Detect which cell encompasses the target text, then output its [X, Y] center coordinate. 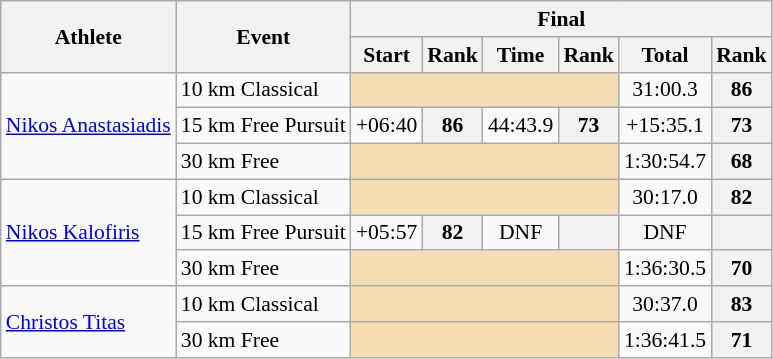
1:36:30.5 [665, 269]
Christos Titas [88, 322]
Athlete [88, 36]
71 [742, 340]
Time [520, 55]
1:36:41.5 [665, 340]
70 [742, 269]
1:30:54.7 [665, 162]
30:37.0 [665, 304]
Final [562, 19]
+06:40 [386, 126]
83 [742, 304]
44:43.9 [520, 126]
68 [742, 162]
Nikos Anastasiadis [88, 126]
Total [665, 55]
+05:57 [386, 233]
+15:35.1 [665, 126]
Nikos Kalofiris [88, 232]
Event [264, 36]
Start [386, 55]
31:00.3 [665, 90]
30:17.0 [665, 197]
